Find where the given text appears and provide that cell's center as [x, y] coordinate. 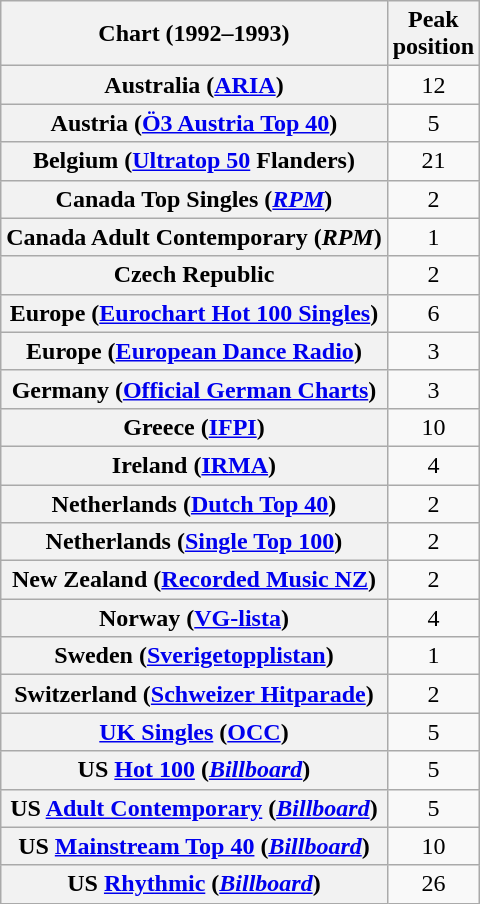
Greece (IFPI) [194, 427]
US Hot 100 (Billboard) [194, 770]
Czech Republic [194, 275]
26 [433, 884]
Switzerland (Schweizer Hitparade) [194, 694]
Europe (Eurochart Hot 100 Singles) [194, 313]
Belgium (Ultratop 50 Flanders) [194, 161]
Peakposition [433, 34]
Germany (Official German Charts) [194, 389]
Sweden (Sverigetopplistan) [194, 656]
Australia (ARIA) [194, 85]
Chart (1992–1993) [194, 34]
Canada Top Singles (RPM) [194, 199]
12 [433, 85]
Canada Adult Contemporary (RPM) [194, 237]
US Rhythmic (Billboard) [194, 884]
US Adult Contemporary (Billboard) [194, 808]
US Mainstream Top 40 (Billboard) [194, 846]
Europe (European Dance Radio) [194, 351]
UK Singles (OCC) [194, 732]
Netherlands (Single Top 100) [194, 542]
Norway (VG-lista) [194, 618]
21 [433, 161]
6 [433, 313]
Austria (Ö3 Austria Top 40) [194, 123]
Ireland (IRMA) [194, 465]
New Zealand (Recorded Music NZ) [194, 580]
Netherlands (Dutch Top 40) [194, 503]
